Output the [x, y] coordinate of the center of the cell containing the given text.  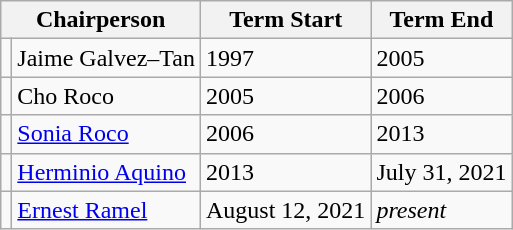
Sonia Roco [106, 134]
1997 [285, 58]
Herminio Aquino [106, 172]
present [442, 210]
Term Start [285, 20]
Chairperson [101, 20]
Cho Roco [106, 96]
Ernest Ramel [106, 210]
July 31, 2021 [442, 172]
August 12, 2021 [285, 210]
Term End [442, 20]
Jaime Galvez–Tan [106, 58]
